From the cell containing the given text, extract its center point as [x, y] coordinate. 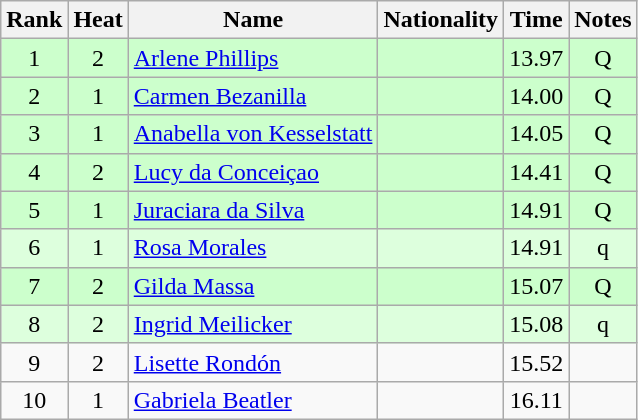
Anabella von Kesselstatt [253, 134]
Nationality [441, 20]
15.52 [536, 362]
7 [34, 286]
10 [34, 400]
Ingrid Meilicker [253, 324]
Heat [98, 20]
15.07 [536, 286]
Name [253, 20]
Gilda Massa [253, 286]
15.08 [536, 324]
Juraciara da Silva [253, 210]
14.41 [536, 172]
5 [34, 210]
4 [34, 172]
3 [34, 134]
Lisette Rondón [253, 362]
Lucy da Conceiçao [253, 172]
Gabriela Beatler [253, 400]
Arlene Phillips [253, 58]
13.97 [536, 58]
14.05 [536, 134]
16.11 [536, 400]
Rosa Morales [253, 248]
6 [34, 248]
Time [536, 20]
Rank [34, 20]
9 [34, 362]
Carmen Bezanilla [253, 96]
Notes [603, 20]
8 [34, 324]
14.00 [536, 96]
